Return the (X, Y) coordinate for the center point of the cell that contains the specified text.  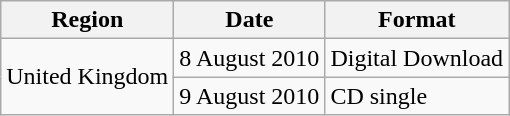
Date (250, 20)
Digital Download (417, 58)
United Kingdom (88, 77)
Format (417, 20)
Region (88, 20)
9 August 2010 (250, 96)
CD single (417, 96)
8 August 2010 (250, 58)
